Identify which cell holds the provided text, then report its (x, y) central coordinate. 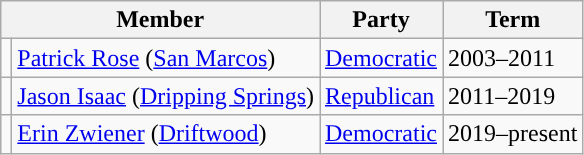
2003–2011 (512, 58)
Patrick Rose (San Marcos) (166, 58)
2011–2019 (512, 96)
Member (160, 20)
2019–present (512, 134)
Jason Isaac (Dripping Springs) (166, 96)
Erin Zwiener (Driftwood) (166, 134)
Term (512, 20)
Republican (382, 96)
Party (382, 20)
